Output the (X, Y) coordinate of the center of the cell containing the given text.  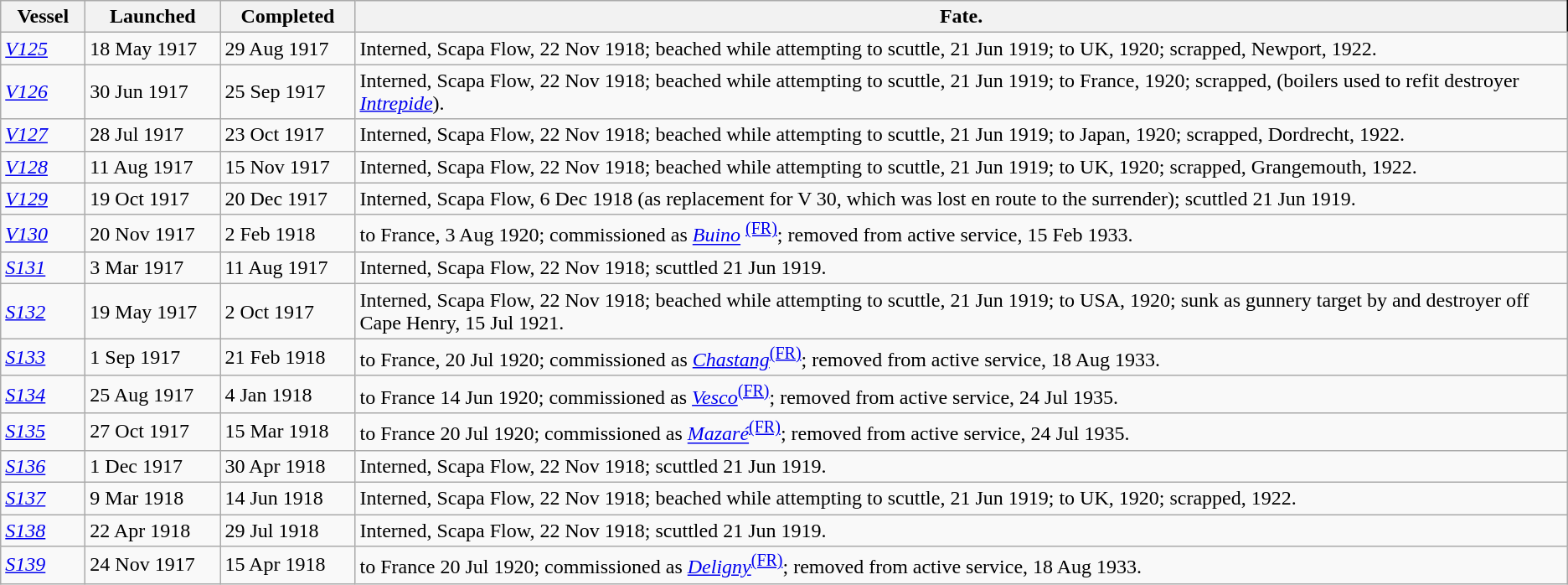
to France, 20 Jul 1920; commissioned as Chastang(FR); removed from active service, 18 Aug 1933. (962, 357)
Interned, Scapa Flow, 6 Dec 1918 (as replacement for V 30, which was lost en route to the surrender); scuttled 21 Jun 1919. (962, 199)
4 Jan 1918 (288, 394)
S133 (44, 357)
30 Apr 1918 (288, 466)
V130 (44, 233)
S132 (44, 312)
Completed (288, 17)
29 Jul 1918 (288, 531)
9 Mar 1918 (152, 499)
15 Nov 1917 (288, 167)
Launched (152, 17)
19 May 1917 (152, 312)
S135 (44, 432)
20 Dec 1917 (288, 199)
Vessel (44, 17)
Interned, Scapa Flow, 22 Nov 1918; beached while attempting to scuttle, 21 Jun 1919; to UK, 1920; scrapped, 1922. (962, 499)
23 Oct 1917 (288, 135)
25 Sep 1917 (288, 92)
S131 (44, 268)
V129 (44, 199)
Interned, Scapa Flow, 22 Nov 1918; beached while attempting to scuttle, 21 Jun 1919; to UK, 1920; scrapped, Grangemouth, 1922. (962, 167)
1 Dec 1917 (152, 466)
18 May 1917 (152, 49)
15 Apr 1918 (288, 565)
1 Sep 1917 (152, 357)
Interned, Scapa Flow, 22 Nov 1918; beached while attempting to scuttle, 21 Jun 1919; to Japan, 1920; scrapped, Dordrecht, 1922. (962, 135)
V126 (44, 92)
28 Jul 1917 (152, 135)
21 Feb 1918 (288, 357)
14 Jun 1918 (288, 499)
25 Aug 1917 (152, 394)
27 Oct 1917 (152, 432)
Interned, Scapa Flow, 22 Nov 1918; beached while attempting to scuttle, 21 Jun 1919; to UK, 1920; scrapped, Newport, 1922. (962, 49)
3 Mar 1917 (152, 268)
to France 20 Jul 1920; commissioned as Mazaré(FR); removed from active service, 24 Jul 1935. (962, 432)
20 Nov 1917 (152, 233)
29 Aug 1917 (288, 49)
19 Oct 1917 (152, 199)
S134 (44, 394)
S138 (44, 531)
to France, 3 Aug 1920; commissioned as Buino (FR); removed from active service, 15 Feb 1933. (962, 233)
S136 (44, 466)
S137 (44, 499)
to France 14 Jun 1920; commissioned as Vesco(FR); removed from active service, 24 Jul 1935. (962, 394)
to France 20 Jul 1920; commissioned as Deligny(FR); removed from active service, 18 Aug 1933. (962, 565)
V128 (44, 167)
30 Jun 1917 (152, 92)
Fate. (962, 17)
24 Nov 1917 (152, 565)
15 Mar 1918 (288, 432)
V127 (44, 135)
22 Apr 1918 (152, 531)
S139 (44, 565)
2 Oct 1917 (288, 312)
V125 (44, 49)
2 Feb 1918 (288, 233)
